For the text-containing cell, return its midpoint in (x, y) coordinate format. 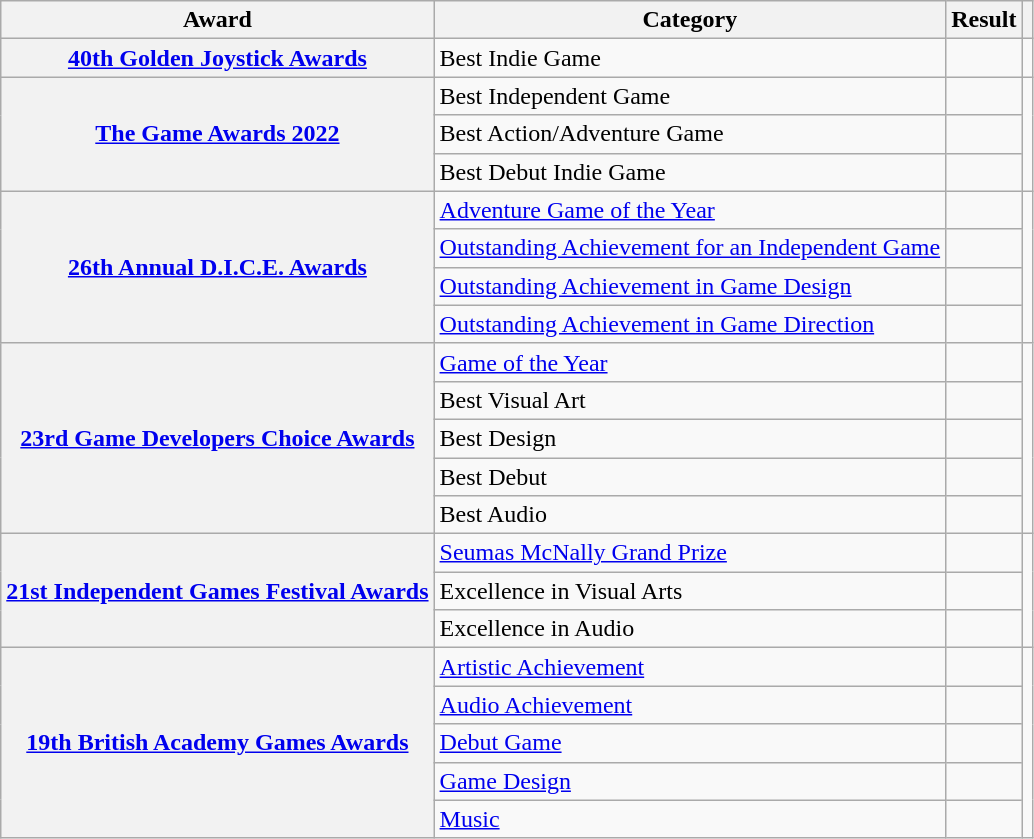
Artistic Achievement (690, 667)
Game Design (690, 781)
Audio Achievement (690, 705)
Excellence in Audio (690, 629)
23rd Game Developers Choice Awards (218, 438)
Debut Game (690, 743)
Adventure Game of the Year (690, 210)
The Game Awards 2022 (218, 134)
Best Audio (690, 515)
Excellence in Visual Arts (690, 591)
Best Action/Adventure Game (690, 134)
Outstanding Achievement in Game Design (690, 286)
Best Debut Indie Game (690, 172)
Category (690, 20)
Best Independent Game (690, 96)
40th Golden Joystick Awards (218, 58)
Best Design (690, 438)
Outstanding Achievement in Game Direction (690, 324)
Result (984, 20)
19th British Academy Games Awards (218, 743)
26th Annual D.I.C.E. Awards (218, 267)
Best Visual Art (690, 400)
Best Debut (690, 477)
Award (218, 20)
Best Indie Game (690, 58)
Seumas McNally Grand Prize (690, 553)
Music (690, 819)
21st Independent Games Festival Awards (218, 591)
Outstanding Achievement for an Independent Game (690, 248)
Game of the Year (690, 362)
